For the text-containing cell, return its midpoint in (x, y) coordinate format. 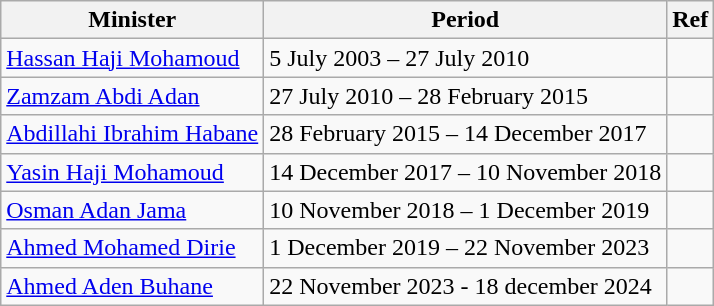
14 December 2017 – 10 November 2018 (466, 172)
Zamzam Abdi Adan (132, 96)
Ref (690, 20)
28 February 2015 – 14 December 2017 (466, 134)
Hassan Haji Mohamoud (132, 58)
Minister (132, 20)
1 December 2019 – 22 November 2023 (466, 248)
Ahmed Aden Buhane (132, 286)
5 July 2003 – 27 July 2010 (466, 58)
Osman Adan Jama (132, 210)
22 November 2023 - 18 december 2024 (466, 286)
Yasin Haji Mohamoud (132, 172)
10 November 2018 – 1 December 2019 (466, 210)
Period (466, 20)
Ahmed Mohamed Dirie (132, 248)
27 July 2010 – 28 February 2015 (466, 96)
Abdillahi Ibrahim Habane (132, 134)
